For the text-containing cell, return its midpoint in (x, y) coordinate format. 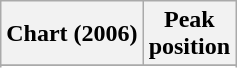
Peakposition (189, 34)
Chart (2006) (72, 34)
